From the cell containing the given text, extract its center point as (X, Y) coordinate. 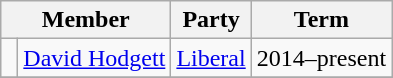
2014–present (321, 58)
Member (86, 20)
David Hodgett (94, 58)
Term (321, 20)
Party (211, 20)
Liberal (211, 58)
